Identify which cell holds the provided text, then report its (x, y) central coordinate. 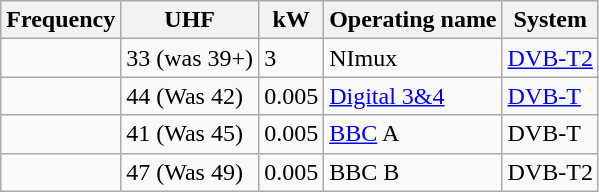
Digital 3&4 (413, 96)
Frequency (61, 20)
44 (Was 42) (190, 96)
BBC A (413, 134)
kW (292, 20)
BBC B (413, 172)
NImux (413, 58)
41 (Was 45) (190, 134)
UHF (190, 20)
33 (was 39+) (190, 58)
Operating name (413, 20)
3 (292, 58)
System (550, 20)
47 (Was 49) (190, 172)
